Output the [x, y] coordinate of the center of the cell containing the given text.  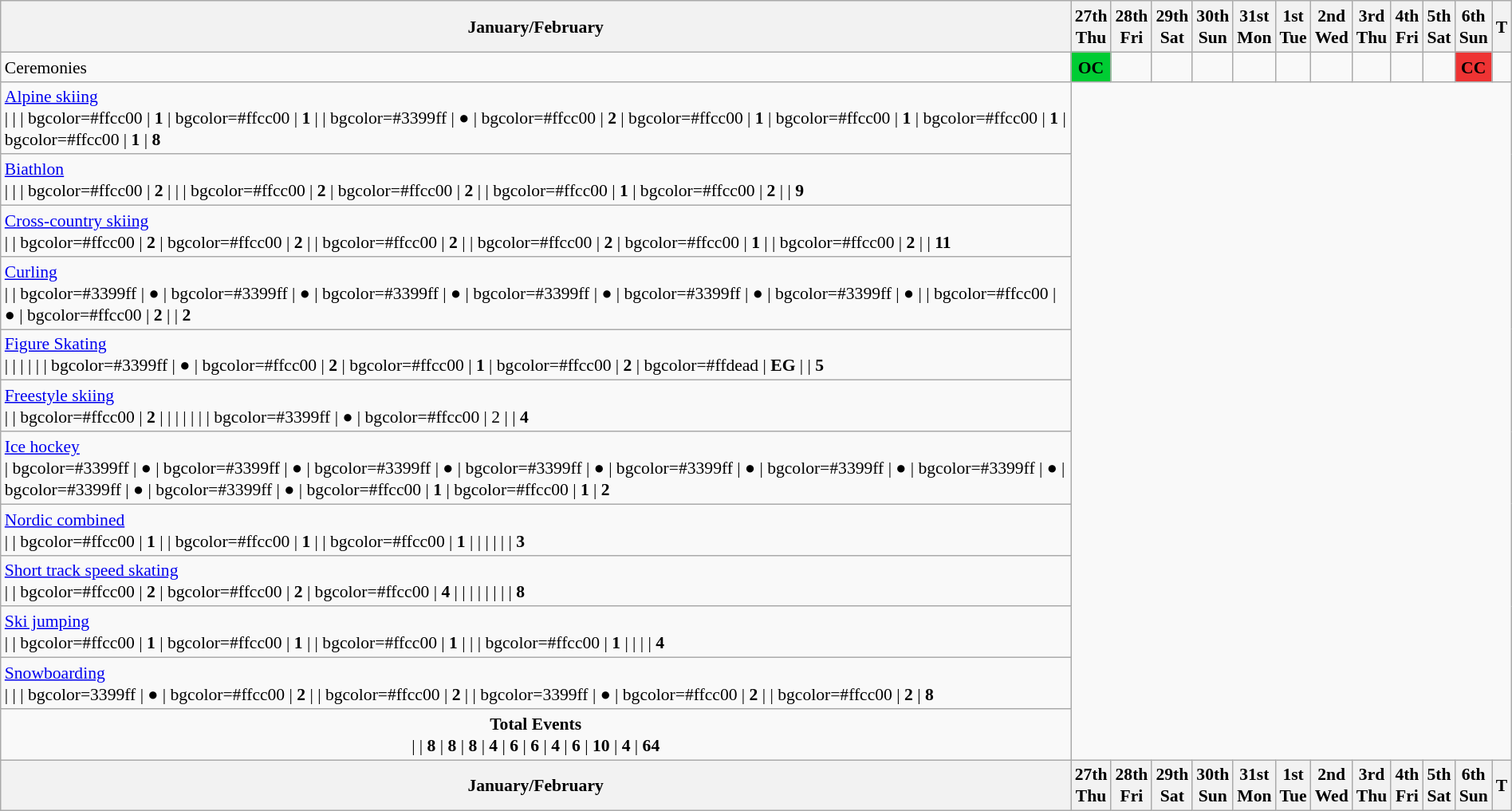
Total Events | | 8 | 8 | 8 | 4 | 6 | 6 | 4 | 6 | 10 | 4 | 64 [536, 734]
CC [1474, 67]
Nordic combined | | bgcolor=#ffcc00 | 1 | | bgcolor=#ffcc00 | 1 | | bgcolor=#ffcc00 | 1 | | | | | | 3 [536, 530]
Ski jumping | | bgcolor=#ffcc00 | 1 | bgcolor=#ffcc00 | 1 | | bgcolor=#ffcc00 | 1 | | | bgcolor=#ffcc00 | 1 | | | | 4 [536, 632]
Freestyle skiing | | bgcolor=#ffcc00 | 2 | | | | | | | bgcolor=#3399ff | ● | bgcolor=#ffcc00 | 2 | | 4 [536, 406]
Figure Skating | | | | | | bgcolor=#3399ff | ● | bgcolor=#ffcc00 | 2 | bgcolor=#ffcc00 | 1 | bgcolor=#ffcc00 | 2 | bgcolor=#ffdead | EG | | 5 [536, 354]
Short track speed skating | | bgcolor=#ffcc00 | 2 | bgcolor=#ffcc00 | 2 | bgcolor=#ffcc00 | 4 | | | | | | | | 8 [536, 581]
Ceremonies [536, 67]
OC [1091, 67]
Biathlon | | | bgcolor=#ffcc00 | 2 | | | bgcolor=#ffcc00 | 2 | bgcolor=#ffcc00 | 2 | | bgcolor=#ffcc00 | 1 | bgcolor=#ffcc00 | 2 | | 9 [536, 179]
